Detect which cell encompasses the target text, then output its (X, Y) center coordinate. 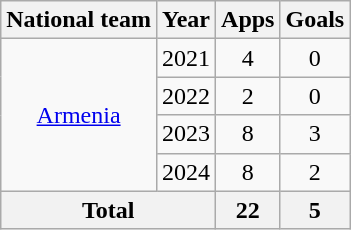
2024 (186, 172)
22 (248, 210)
4 (248, 58)
National team (79, 20)
Year (186, 20)
Goals (315, 20)
Armenia (79, 115)
3 (315, 134)
2021 (186, 58)
5 (315, 210)
Total (108, 210)
2022 (186, 96)
Apps (248, 20)
2023 (186, 134)
